Return the [x, y] coordinate for the center point of the cell that contains the specified text.  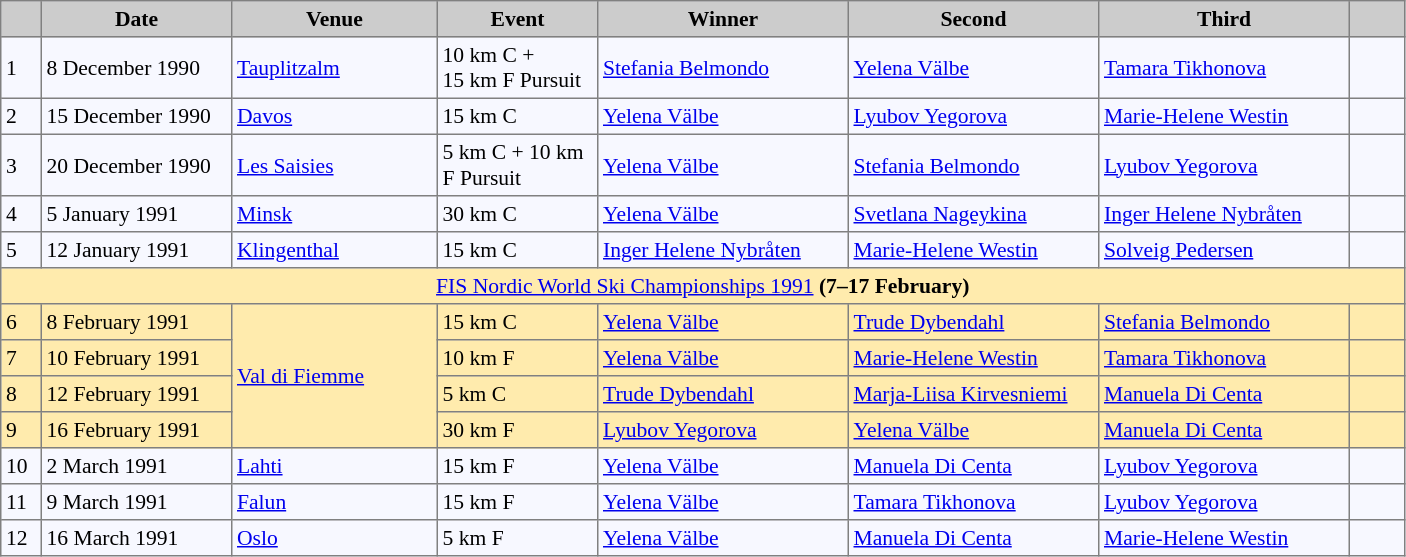
10 February 1991 [136, 358]
FIS Nordic World Ski Championships 1991 (7–17 February) [703, 286]
3 [21, 165]
Winner [723, 19]
1 [21, 68]
20 December 1990 [136, 165]
2 [21, 116]
4 [21, 214]
Second [973, 19]
8 December 1990 [136, 68]
11 [21, 502]
Venue [335, 19]
5 km C [517, 394]
12 February 1991 [136, 394]
Minsk [335, 214]
6 [21, 322]
Davos [335, 116]
Les Saisies [335, 165]
Tauplitzalm [335, 68]
8 February 1991 [136, 322]
10 km C + 15 km F Pursuit [517, 68]
10 km F [517, 358]
Oslo [335, 538]
12 January 1991 [136, 250]
16 March 1991 [136, 538]
2 March 1991 [136, 466]
Marja-Liisa Kirvesniemi [973, 394]
15 December 1990 [136, 116]
5 January 1991 [136, 214]
7 [21, 358]
9 [21, 430]
Date [136, 19]
Klingenthal [335, 250]
Falun [335, 502]
10 [21, 466]
5 km F [517, 538]
30 km F [517, 430]
Third [1224, 19]
Event [517, 19]
Lahti [335, 466]
16 February 1991 [136, 430]
Svetlana Nageykina [973, 214]
30 km C [517, 214]
8 [21, 394]
Solveig Pedersen [1224, 250]
5 km C + 10 km F Pursuit [517, 165]
Val di Fiemme [335, 376]
12 [21, 538]
9 March 1991 [136, 502]
5 [21, 250]
